Extract the (X, Y) coordinate from the center of the cell holding the provided text.  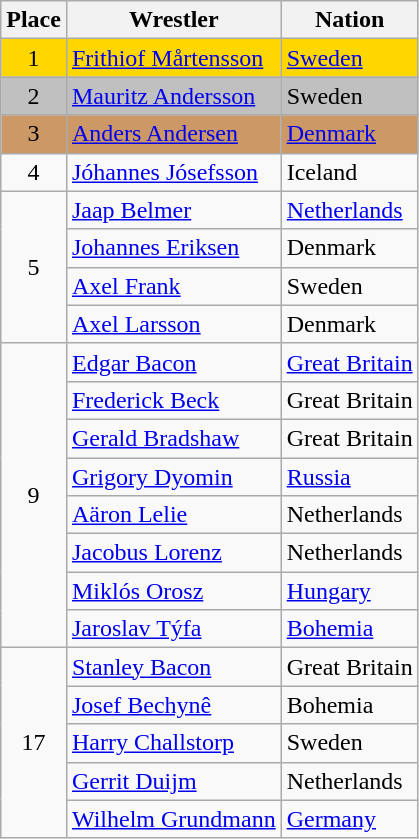
Frithiof Mårtensson (174, 58)
2 (34, 96)
Josef Bechynê (174, 705)
17 (34, 743)
Johannes Eriksen (174, 248)
Edgar Bacon (174, 362)
Frederick Beck (174, 400)
Jaap Belmer (174, 210)
Germany (350, 819)
Place (34, 20)
Gerrit Duijm (174, 781)
4 (34, 172)
Jaroslav Týfa (174, 629)
Axel Larsson (174, 324)
Hungary (350, 591)
5 (34, 267)
1 (34, 58)
Aäron Lelie (174, 515)
Miklós Orosz (174, 591)
Wilhelm Grundmann (174, 819)
Gerald Bradshaw (174, 438)
Wrestler (174, 20)
Stanley Bacon (174, 667)
Mauritz Andersson (174, 96)
Iceland (350, 172)
Harry Challstorp (174, 743)
Russia (350, 477)
Anders Andersen (174, 134)
Nation (350, 20)
Jóhannes Jósefsson (174, 172)
3 (34, 134)
9 (34, 495)
Grigory Dyomin (174, 477)
Jacobus Lorenz (174, 553)
Axel Frank (174, 286)
